From the cell containing the given text, extract its center point as (X, Y) coordinate. 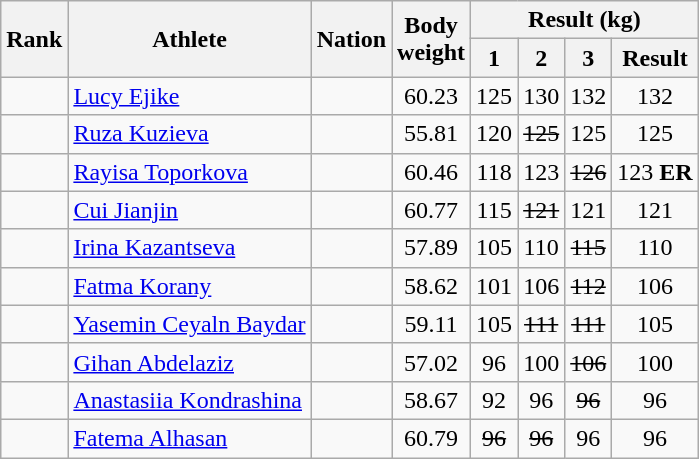
Rank (34, 39)
Ruza Kuzieva (190, 134)
Bodyweight (432, 39)
57.02 (432, 362)
Lucy Ejike (190, 96)
60.77 (432, 210)
126 (588, 172)
Result (kg) (585, 20)
Rayisa Toporkova (190, 172)
60.46 (432, 172)
112 (588, 286)
92 (494, 400)
2 (542, 58)
Fatema Alhasan (190, 438)
1 (494, 58)
118 (494, 172)
101 (494, 286)
Gihan Abdelaziz (190, 362)
Irina Kazantseva (190, 248)
3 (588, 58)
Anastasiia Kondrashina (190, 400)
Cui Jianjin (190, 210)
Nation (351, 39)
58.67 (432, 400)
130 (542, 96)
59.11 (432, 324)
60.23 (432, 96)
Yasemin Ceyaln Baydar (190, 324)
Athlete (190, 39)
60.79 (432, 438)
57.89 (432, 248)
55.81 (432, 134)
Fatma Korany (190, 286)
Result (655, 58)
123 ER (655, 172)
58.62 (432, 286)
120 (494, 134)
123 (542, 172)
